Search for the cell housing the specified text and yield its (x, y) center coordinate. 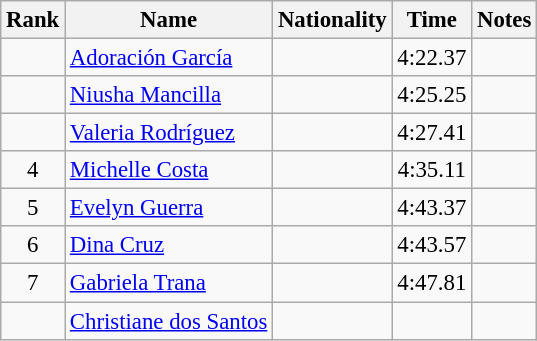
Rank (33, 20)
Christiane dos Santos (169, 321)
4 (33, 170)
Adoración García (169, 58)
Nationality (332, 20)
Niusha Mancilla (169, 95)
4:43.57 (432, 245)
7 (33, 283)
Dina Cruz (169, 245)
4:27.41 (432, 133)
Michelle Costa (169, 170)
6 (33, 245)
Name (169, 20)
Time (432, 20)
Gabriela Trana (169, 283)
4:43.37 (432, 208)
Notes (504, 20)
4:25.25 (432, 95)
4:22.37 (432, 58)
Valeria Rodríguez (169, 133)
4:47.81 (432, 283)
5 (33, 208)
4:35.11 (432, 170)
Evelyn Guerra (169, 208)
